Extract the [X, Y] coordinate from the center of the cell holding the provided text.  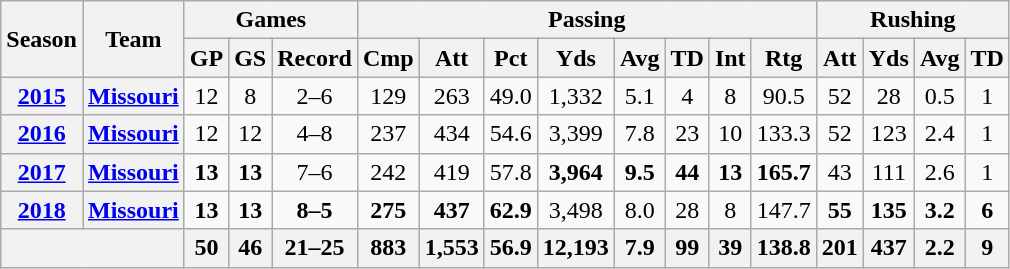
Int [730, 58]
275 [388, 210]
434 [452, 134]
Passing [586, 20]
263 [452, 96]
419 [452, 172]
7.8 [640, 134]
5.1 [640, 96]
6 [987, 210]
23 [687, 134]
8–5 [315, 210]
GS [250, 58]
2.2 [940, 248]
Rtg [784, 58]
8.0 [640, 210]
147.7 [784, 210]
Record [315, 58]
2.6 [940, 172]
2.4 [940, 134]
12,193 [576, 248]
44 [687, 172]
1,553 [452, 248]
Rushing [912, 20]
Season [42, 39]
0.5 [940, 96]
21–25 [315, 248]
9 [987, 248]
57.8 [510, 172]
Team [133, 39]
43 [840, 172]
62.9 [510, 210]
2015 [42, 96]
39 [730, 248]
Pct [510, 58]
1,332 [576, 96]
2–6 [315, 96]
883 [388, 248]
46 [250, 248]
133.3 [784, 134]
4 [687, 96]
7.9 [640, 248]
111 [888, 172]
99 [687, 248]
237 [388, 134]
2018 [42, 210]
3,399 [576, 134]
123 [888, 134]
201 [840, 248]
55 [840, 210]
9.5 [640, 172]
54.6 [510, 134]
242 [388, 172]
3,964 [576, 172]
Cmp [388, 58]
Games [270, 20]
3,498 [576, 210]
GP [206, 58]
3.2 [940, 210]
49.0 [510, 96]
56.9 [510, 248]
2017 [42, 172]
129 [388, 96]
7–6 [315, 172]
135 [888, 210]
90.5 [784, 96]
2016 [42, 134]
138.8 [784, 248]
10 [730, 134]
165.7 [784, 172]
4–8 [315, 134]
50 [206, 248]
